Scan for the cell matching the given text and deliver its [x, y] coordinate at center. 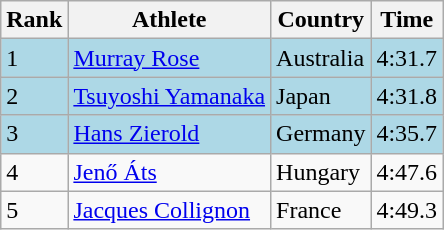
Tsuyoshi Yamanaka [170, 96]
Country [321, 20]
Rank [34, 20]
3 [34, 134]
4:31.8 [407, 96]
4:35.7 [407, 134]
2 [34, 96]
Australia [321, 58]
Murray Rose [170, 58]
4:49.3 [407, 210]
Time [407, 20]
4:31.7 [407, 58]
4:47.6 [407, 172]
1 [34, 58]
4 [34, 172]
Jacques Collignon [170, 210]
Hans Zierold [170, 134]
Hungary [321, 172]
5 [34, 210]
Athlete [170, 20]
France [321, 210]
Germany [321, 134]
Japan [321, 96]
Jenő Áts [170, 172]
